Capture the cell that displays the provided text and extract its (x, y) central coordinate. 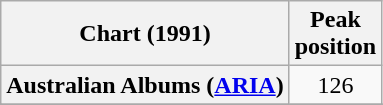
Chart (1991) (145, 34)
126 (335, 85)
Peak position (335, 34)
Australian Albums (ARIA) (145, 85)
